For the text-containing cell, return its midpoint in [x, y] coordinate format. 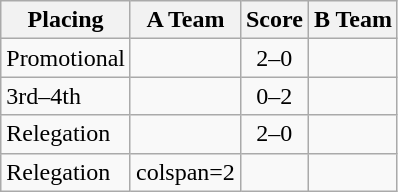
A Team [185, 20]
0–2 [274, 96]
B Team [352, 20]
Score [274, 20]
colspan=2 [185, 172]
Promotional [66, 58]
Placing [66, 20]
3rd–4th [66, 96]
